Output the (x, y) coordinate of the center of the cell containing the given text.  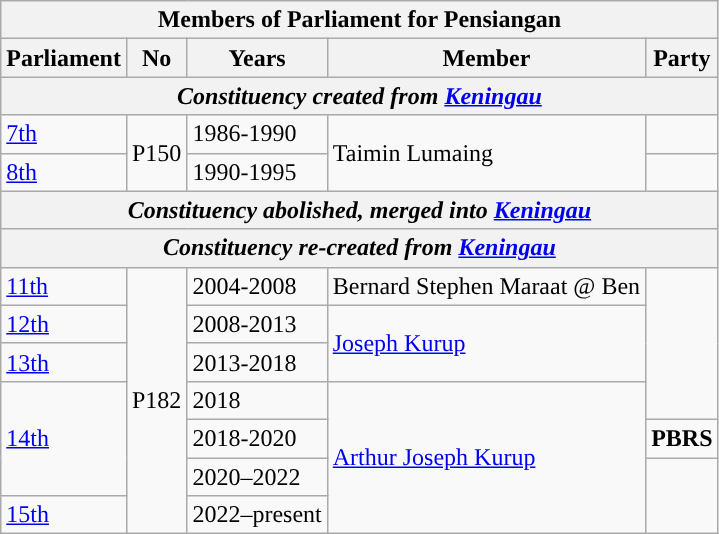
2018-2020 (257, 438)
14th (64, 438)
2013-2018 (257, 362)
Bernard Stephen Maraat @ Ben (486, 286)
P182 (156, 400)
12th (64, 324)
8th (64, 172)
2020–2022 (257, 477)
2022–present (257, 515)
13th (64, 362)
Party (682, 58)
11th (64, 286)
Years (257, 58)
Constituency abolished, merged into Keningau (360, 210)
No (156, 58)
P150 (156, 153)
2008-2013 (257, 324)
Taimin Lumaing (486, 153)
1986-1990 (257, 134)
Members of Parliament for Pensiangan (360, 20)
2018 (257, 400)
1990-1995 (257, 172)
PBRS (682, 438)
2004-2008 (257, 286)
Arthur Joseph Kurup (486, 457)
Constituency re-created from Keningau (360, 248)
15th (64, 515)
7th (64, 134)
Parliament (64, 58)
Constituency created from Keningau (360, 96)
Joseph Kurup (486, 343)
Member (486, 58)
